Output the [X, Y] coordinate of the center of the cell containing the given text.  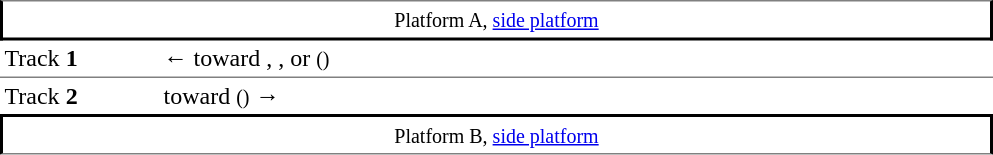
toward () → [576, 96]
Track 1 [80, 59]
← toward , , or () [576, 59]
Platform A, side platform [496, 20]
Track 2 [80, 96]
Platform B, side platform [496, 134]
